Determine the [X, Y] coordinate at the center of the cell enclosing the given text.  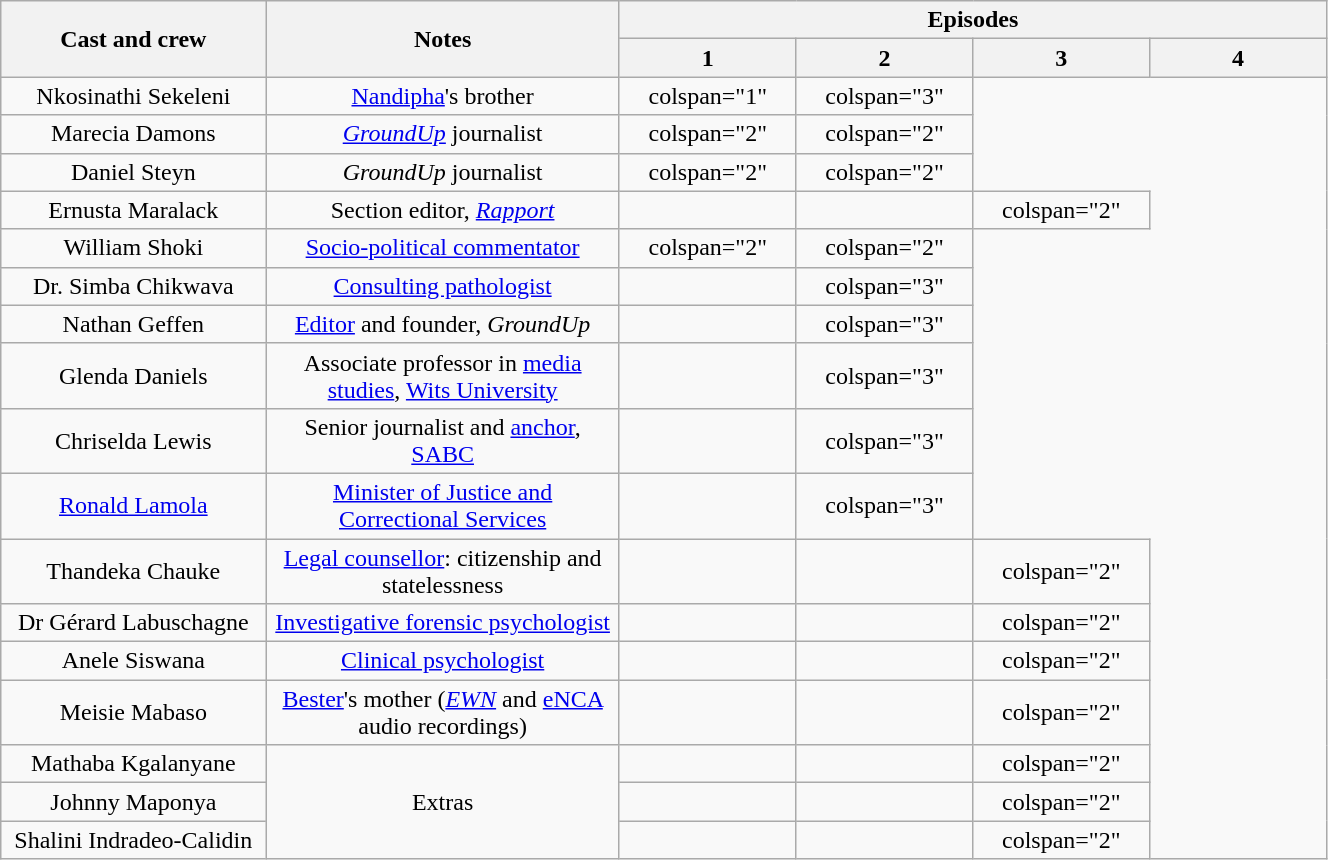
Johnny Maponya [134, 802]
Minister of Justice and Correctional Services [443, 506]
Cast and crew [134, 39]
Meisie Mabaso [134, 712]
Dr. Simba Chikwava [134, 286]
Associate professor in media studies, Wits University [443, 376]
Marecia Damons [134, 134]
Nathan Geffen [134, 324]
1 [708, 58]
Daniel Steyn [134, 172]
Ronald Lamola [134, 506]
Thandeka Chauke [134, 570]
2 [884, 58]
Glenda Daniels [134, 376]
colspan="1" [708, 96]
Consulting pathologist [443, 286]
Section editor, Rapport [443, 210]
Episodes [972, 20]
Investigative forensic psychologist [443, 623]
Clinical psychologist [443, 661]
Shalini Indradeo-Calidin [134, 840]
Nkosinathi Sekeleni [134, 96]
Mathaba Kgalanyane [134, 764]
Anele Siswana [134, 661]
Legal counsellor: citizenship and statelessness [443, 570]
Bester's mother (EWN and eNCA audio recordings) [443, 712]
Editor and founder, GroundUp [443, 324]
4 [1238, 58]
Ernusta Maralack [134, 210]
Chriselda Lewis [134, 440]
Socio-political commentator [443, 248]
Notes [443, 39]
William Shoki [134, 248]
Dr Gérard Labuschagne [134, 623]
Extras [443, 802]
Senior journalist and anchor, SABC [443, 440]
3 [1062, 58]
Nandipha's brother [443, 96]
